Output the [X, Y] coordinate of the center of the cell containing the given text.  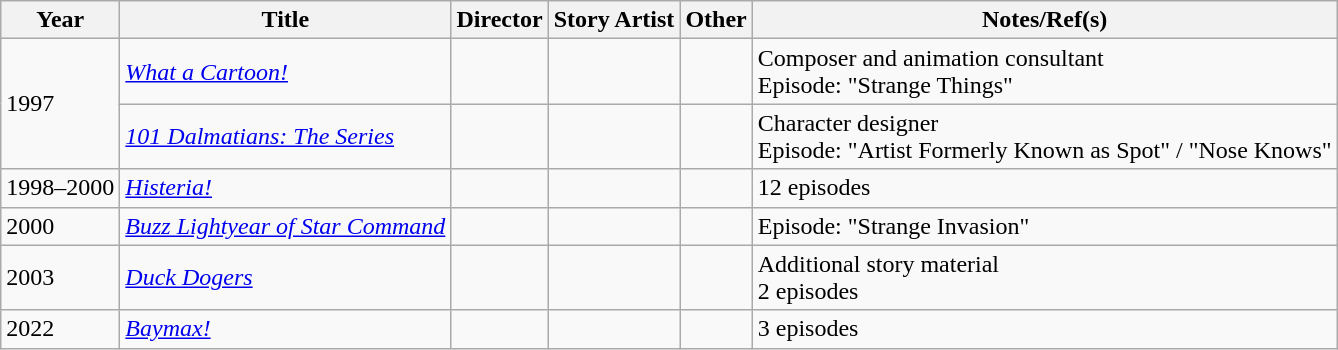
Histeria! [286, 188]
Baymax! [286, 329]
Character designerEpisode: "Artist Formerly Known as Spot" / "Nose Knows" [1044, 136]
Director [500, 20]
Story Artist [614, 20]
Buzz Lightyear of Star Command [286, 226]
Other [716, 20]
3 episodes [1044, 329]
2003 [60, 278]
Episode: "Strange Invasion" [1044, 226]
Year [60, 20]
2022 [60, 329]
1998–2000 [60, 188]
Additional story material2 episodes [1044, 278]
Notes/Ref(s) [1044, 20]
1997 [60, 104]
What a Cartoon! [286, 72]
Duck Dogers [286, 278]
2000 [60, 226]
Composer and animation consultantEpisode: "Strange Things" [1044, 72]
12 episodes [1044, 188]
Title [286, 20]
101 Dalmatians: The Series [286, 136]
